Output the (x, y) coordinate of the center of the cell containing the given text.  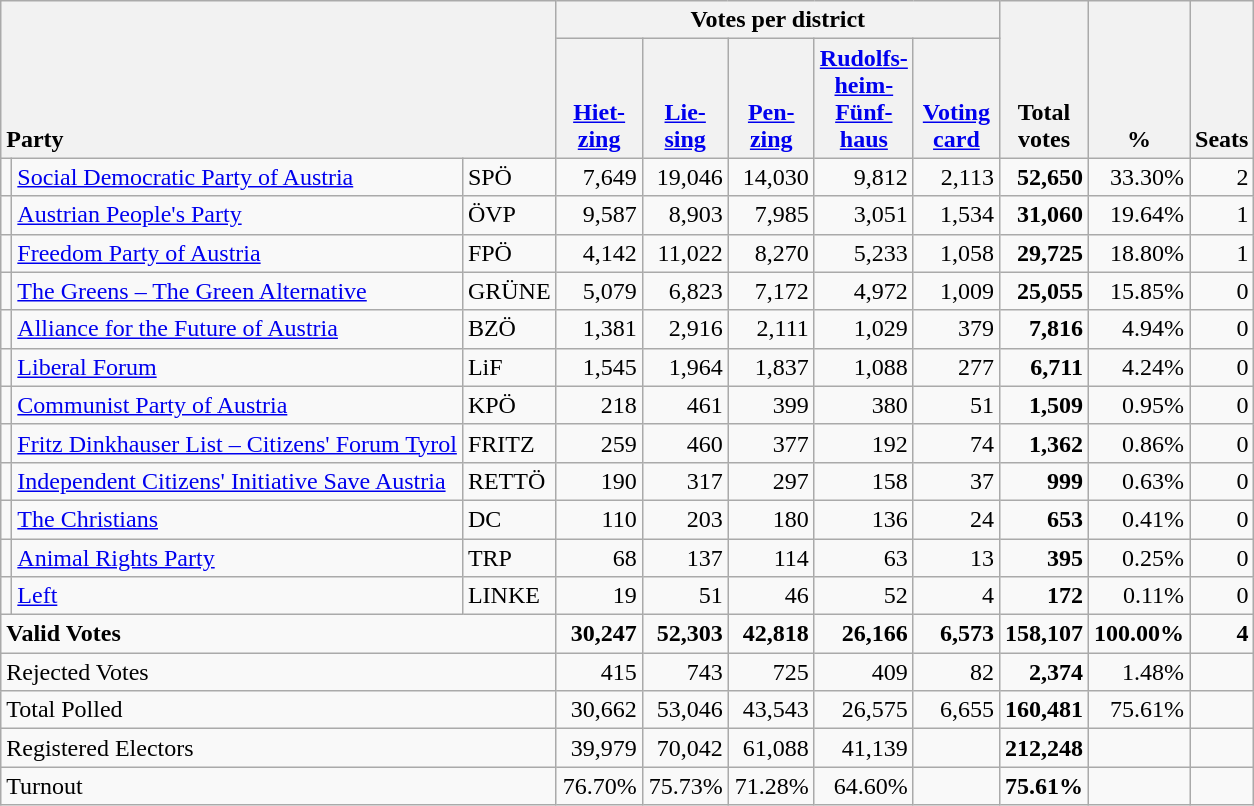
74 (956, 443)
GRÜNE (509, 291)
6,655 (956, 710)
18.80% (1140, 253)
Valid Votes (278, 634)
64.60% (864, 786)
8,270 (771, 253)
53,046 (685, 710)
75.73% (685, 786)
2 (1222, 177)
2,111 (771, 329)
68 (599, 557)
42,818 (771, 634)
1,029 (864, 329)
41,139 (864, 748)
1,058 (956, 253)
TRP (509, 557)
KPÖ (509, 405)
Left (238, 596)
Lie-sing (685, 98)
1,088 (864, 367)
15.85% (1140, 291)
203 (685, 519)
6,711 (1044, 367)
1,964 (685, 367)
52 (864, 596)
7,172 (771, 291)
19 (599, 596)
277 (956, 367)
43,543 (771, 710)
Party (278, 80)
2,113 (956, 177)
33.30% (1140, 177)
460 (685, 443)
1,534 (956, 215)
9,587 (599, 215)
743 (685, 672)
The Christians (238, 519)
3,051 (864, 215)
71.28% (771, 786)
7,985 (771, 215)
76.70% (599, 786)
LiF (509, 367)
30,662 (599, 710)
2,374 (1044, 672)
999 (1044, 481)
4.24% (1140, 367)
63 (864, 557)
82 (956, 672)
7,816 (1044, 329)
Seats (1222, 80)
1,509 (1044, 405)
297 (771, 481)
31,060 (1044, 215)
Freedom Party of Austria (238, 253)
FPÖ (509, 253)
70,042 (685, 748)
DC (509, 519)
39,979 (599, 748)
180 (771, 519)
1,381 (599, 329)
Independent Citizens' Initiative Save Austria (238, 481)
1,545 (599, 367)
114 (771, 557)
30,247 (599, 634)
158,107 (1044, 634)
Austrian People's Party (238, 215)
6,823 (685, 291)
Rejected Votes (278, 672)
RETTÖ (509, 481)
4,972 (864, 291)
52,303 (685, 634)
218 (599, 405)
6,573 (956, 634)
0.95% (1140, 405)
25,055 (1044, 291)
Pen-zing (771, 98)
1,362 (1044, 443)
212,248 (1044, 748)
The Greens – The Green Alternative (238, 291)
Total Polled (278, 710)
2,916 (685, 329)
Registered Electors (278, 748)
0.25% (1140, 557)
172 (1044, 596)
19.64% (1140, 215)
19,046 (685, 177)
110 (599, 519)
46 (771, 596)
37 (956, 481)
8,903 (685, 215)
7,649 (599, 177)
1,009 (956, 291)
653 (1044, 519)
Communist Party of Austria (238, 405)
Social Democratic Party of Austria (238, 177)
Votes per district (778, 20)
259 (599, 443)
461 (685, 405)
Turnout (278, 786)
5,079 (599, 291)
1,837 (771, 367)
Votingcard (956, 98)
137 (685, 557)
317 (685, 481)
Animal Rights Party (238, 557)
26,166 (864, 634)
Rudolfs-heim-Fünf-haus (864, 98)
29,725 (1044, 253)
52,650 (1044, 177)
379 (956, 329)
160,481 (1044, 710)
0.41% (1140, 519)
380 (864, 405)
26,575 (864, 710)
409 (864, 672)
% (1140, 80)
ÖVP (509, 215)
377 (771, 443)
Liberal Forum (238, 367)
136 (864, 519)
Totalvotes (1044, 80)
192 (864, 443)
Hiet-zing (599, 98)
725 (771, 672)
14,030 (771, 177)
100.00% (1140, 634)
13 (956, 557)
Fritz Dinkhauser List – Citizens' Forum Tyrol (238, 443)
395 (1044, 557)
0.63% (1140, 481)
5,233 (864, 253)
158 (864, 481)
SPÖ (509, 177)
415 (599, 672)
Alliance for the Future of Austria (238, 329)
0.86% (1140, 443)
11,022 (685, 253)
1.48% (1140, 672)
4.94% (1140, 329)
0.11% (1140, 596)
61,088 (771, 748)
BZÖ (509, 329)
FRITZ (509, 443)
190 (599, 481)
LINKE (509, 596)
24 (956, 519)
399 (771, 405)
4,142 (599, 253)
9,812 (864, 177)
